Search for the cell housing the specified text and yield its (X, Y) center coordinate. 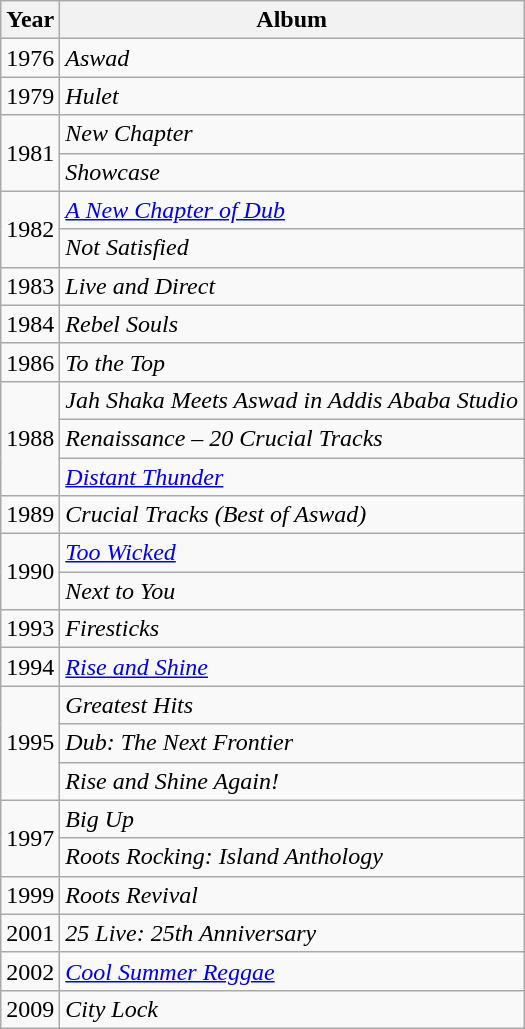
Too Wicked (292, 553)
1976 (30, 58)
1999 (30, 895)
Dub: The Next Frontier (292, 743)
1988 (30, 438)
1990 (30, 572)
1994 (30, 667)
1981 (30, 153)
Album (292, 20)
Aswad (292, 58)
Live and Direct (292, 286)
Next to You (292, 591)
1983 (30, 286)
Rebel Souls (292, 324)
1997 (30, 838)
1995 (30, 743)
New Chapter (292, 134)
Hulet (292, 96)
1982 (30, 229)
Showcase (292, 172)
Big Up (292, 819)
1993 (30, 629)
Firesticks (292, 629)
2009 (30, 1009)
Roots Revival (292, 895)
A New Chapter of Dub (292, 210)
1979 (30, 96)
25 Live: 25th Anniversary (292, 933)
City Lock (292, 1009)
Greatest Hits (292, 705)
Jah Shaka Meets Aswad in Addis Ababa Studio (292, 400)
Rise and Shine Again! (292, 781)
2001 (30, 933)
Cool Summer Reggae (292, 971)
Crucial Tracks (Best of Aswad) (292, 515)
To the Top (292, 362)
Not Satisfied (292, 248)
Rise and Shine (292, 667)
1986 (30, 362)
Renaissance – 20 Crucial Tracks (292, 438)
1984 (30, 324)
1989 (30, 515)
Roots Rocking: Island Anthology (292, 857)
Year (30, 20)
2002 (30, 971)
Distant Thunder (292, 477)
